Determine the (x, y) coordinate at the center of the cell enclosing the given text.  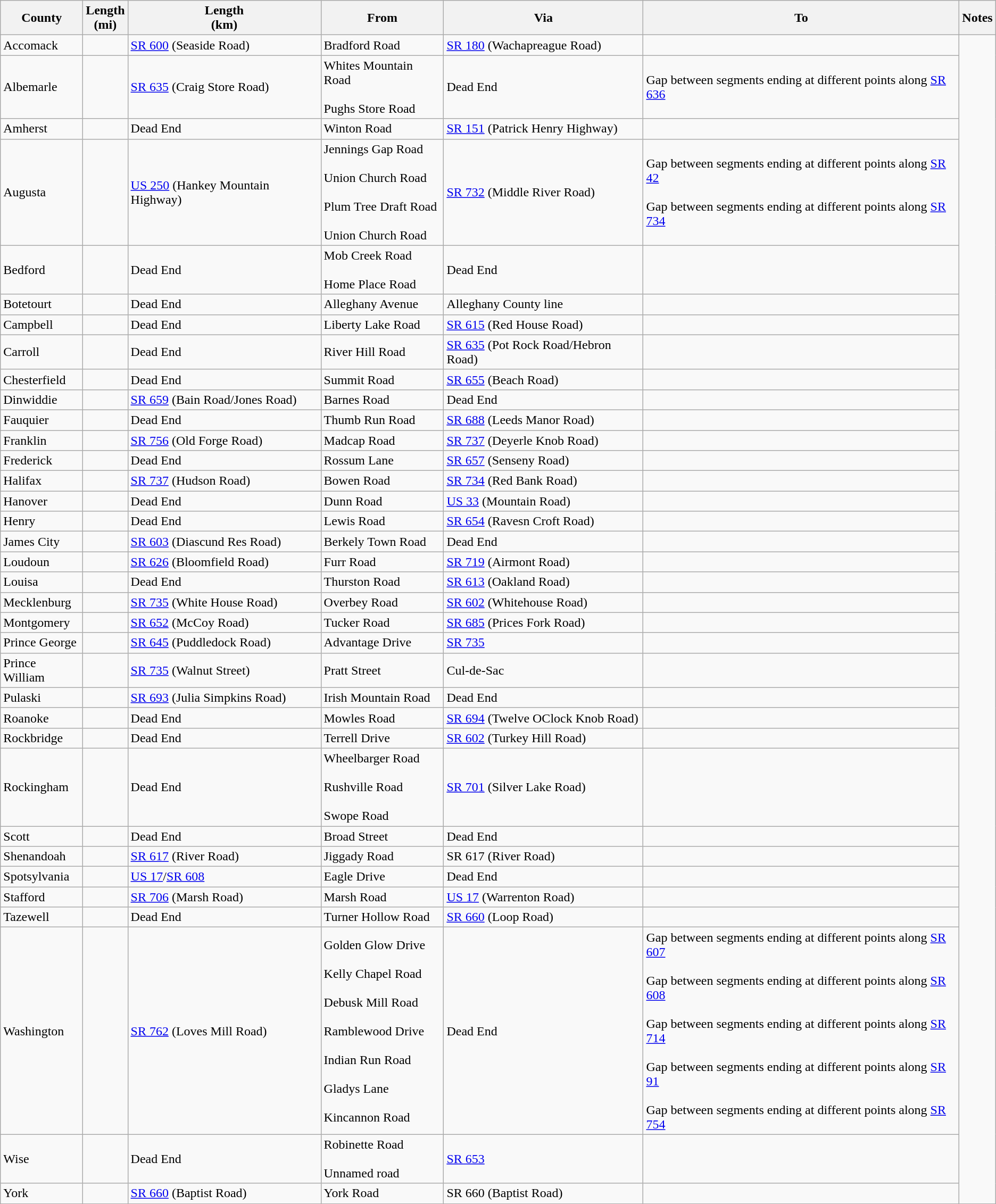
Via (544, 18)
SR 659 (Bain Road/Jones Road) (225, 400)
SR 694 (Twelve OClock Knob Road) (544, 718)
Halifax (41, 481)
SR 732 (Middle River Road) (544, 192)
SR 653 (544, 1159)
Roanoke (41, 718)
Alleghany Avenue (382, 304)
Cul-de-Sac (544, 670)
Advantage Drive (382, 643)
SR 701 (Silver Lake Road) (544, 787)
SR 706 (Marsh Road) (225, 897)
Lewis Road (382, 521)
SR 635 (Pot Rock Road/Hebron Road) (544, 352)
River Hill Road (382, 352)
SR 635 (Craig Store Road) (225, 87)
Albemarle (41, 87)
To (801, 18)
Rockingham (41, 787)
US 17 (Warrenton Road) (544, 897)
SR 737 (Hudson Road) (225, 481)
Overbey Road (382, 602)
Wheelbarger RoadRushville RoadSwope Road (382, 787)
Dinwiddie (41, 400)
Irish Mountain Road (382, 698)
James City (41, 542)
SR 600 (Seaside Road) (225, 45)
SR 756 (Old Forge Road) (225, 440)
Jiggady Road (382, 857)
Tazewell (41, 917)
Mob Creek RoadHome Place Road (382, 270)
Thurston Road (382, 582)
Alleghany County line (544, 304)
Frederick (41, 461)
Mowles Road (382, 718)
SR 652 (McCoy Road) (225, 622)
SR 602 (Whitehouse Road) (544, 602)
SR 615 (Red House Road) (544, 325)
Gap between segments ending at different points along SR 636 (801, 87)
Accomack (41, 45)
Shenandoah (41, 857)
Pratt Street (382, 670)
Loudoun (41, 562)
Amherst (41, 129)
SR 645 (Puddledock Road) (225, 643)
US 250 (Hankey Mountain Highway) (225, 192)
Prince William (41, 670)
York Road (382, 1193)
Carroll (41, 352)
Stafford (41, 897)
Whites Mountain RoadPughs Store Road (382, 87)
Bedford (41, 270)
Winton Road (382, 129)
Thumb Run Road (382, 420)
SR 734 (Red Bank Road) (544, 481)
SR 657 (Senseny Road) (544, 461)
From (382, 18)
Eagle Drive (382, 877)
Campbell (41, 325)
York (41, 1193)
Notes (977, 18)
Mecklenburg (41, 602)
Fauquier (41, 420)
SR 655 (Beach Road) (544, 379)
Dunn Road (382, 501)
Berkely Town Road (382, 542)
Broad Street (382, 836)
Scott (41, 836)
SR 735 (Walnut Street) (225, 670)
Spotsylvania (41, 877)
Tucker Road (382, 622)
SR 762 (Loves Mill Road) (225, 1031)
Length(km) (225, 18)
Bradford Road (382, 45)
SR 685 (Prices Fork Road) (544, 622)
SR 688 (Leeds Manor Road) (544, 420)
Franklin (41, 440)
Marsh Road (382, 897)
SR 719 (Airmont Road) (544, 562)
Liberty Lake Road (382, 325)
Robinette RoadUnnamed road (382, 1159)
US 33 (Mountain Road) (544, 501)
Terrell Drive (382, 738)
Golden Glow DriveKelly Chapel RoadDebusk Mill RoadRamblewood DriveIndian Run RoadGladys LaneKincannon Road (382, 1031)
SR 737 (Deyerle Knob Road) (544, 440)
SR 735 (White House Road) (225, 602)
SR 735 (544, 643)
SR 660 (Loop Road) (544, 917)
US 17/SR 608 (225, 877)
Botetourt (41, 304)
SR 626 (Bloomfield Road) (225, 562)
SR 613 (Oakland Road) (544, 582)
County (41, 18)
Pulaski (41, 698)
Wise (41, 1159)
SR 602 (Turkey Hill Road) (544, 738)
SR 693 (Julia Simpkins Road) (225, 698)
SR 151 (Patrick Henry Highway) (544, 129)
Length(mi) (105, 18)
Barnes Road (382, 400)
Montgomery (41, 622)
Rockbridge (41, 738)
Prince George (41, 643)
Augusta (41, 192)
Rossum Lane (382, 461)
Gap between segments ending at different points along SR 42Gap between segments ending at different points along SR 734 (801, 192)
Turner Hollow Road (382, 917)
SR 180 (Wachapreague Road) (544, 45)
SR 654 (Ravesn Croft Road) (544, 521)
Louisa (41, 582)
Summit Road (382, 379)
Jennings Gap RoadUnion Church RoadPlum Tree Draft RoadUnion Church Road (382, 192)
Furr Road (382, 562)
Washington (41, 1031)
Bowen Road (382, 481)
Chesterfield (41, 379)
Madcap Road (382, 440)
Henry (41, 521)
SR 603 (Diascund Res Road) (225, 542)
Hanover (41, 501)
